Return [x, y] of the center of cell containing provided text 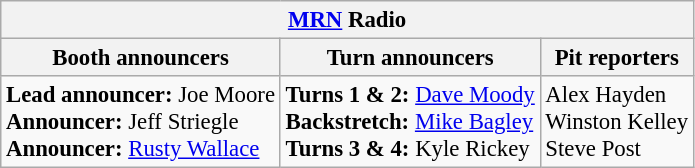
MRN Radio [348, 20]
Booth announcers [141, 58]
Turn announcers [410, 58]
Pit reporters [616, 58]
Turns 1 & 2: Dave MoodyBackstretch: Mike BagleyTurns 3 & 4: Kyle Rickey [410, 122]
Lead announcer: Joe MooreAnnouncer: Jeff StriegleAnnouncer: Rusty Wallace [141, 122]
Alex HaydenWinston KelleySteve Post [616, 122]
